Identify which cell holds the provided text, then report its (X, Y) central coordinate. 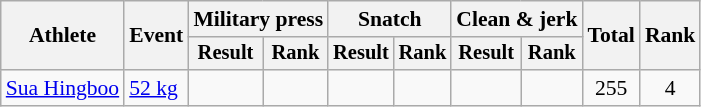
Athlete (62, 36)
255 (610, 88)
52 kg (156, 88)
Clean & jerk (516, 19)
Snatch (390, 19)
4 (670, 88)
Event (156, 36)
Military press (258, 19)
Total (610, 36)
Sua Hingboo (62, 88)
